Find where the given text appears and provide that cell's center as [X, Y] coordinate. 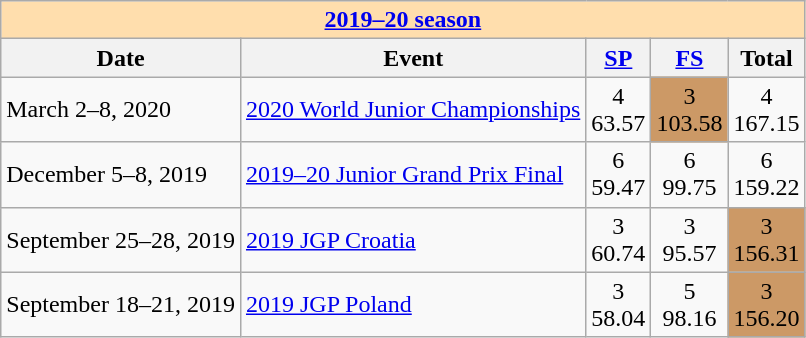
3 103.58 [690, 110]
3 156.20 [766, 304]
3 156.31 [766, 240]
3 58.04 [618, 304]
September 18–21, 2019 [121, 304]
6 159.22 [766, 174]
2019–20 season [403, 20]
2019 JGP Poland [412, 304]
FS [690, 58]
2019–20 Junior Grand Prix Final [412, 174]
Date [121, 58]
4 63.57 [618, 110]
SP [618, 58]
5 98.16 [690, 304]
March 2–8, 2020 [121, 110]
2020 World Junior Championships [412, 110]
4 167.15 [766, 110]
September 25–28, 2019 [121, 240]
6 59.47 [618, 174]
December 5–8, 2019 [121, 174]
2019 JGP Croatia [412, 240]
3 60.74 [618, 240]
Total [766, 58]
Event [412, 58]
3 95.57 [690, 240]
6 99.75 [690, 174]
